Pinpoint the cell where the given text exists, returning its [X, Y] midpoint coordinate. 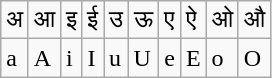
इ [71, 20]
ई [93, 20]
उ [116, 20]
a [15, 58]
आ [44, 20]
o [222, 58]
e [170, 58]
i [71, 58]
I [93, 58]
ऊ [144, 20]
ओ [222, 20]
A [44, 58]
O [254, 58]
ऐ [193, 20]
U [144, 58]
औ [254, 20]
ए [170, 20]
u [116, 58]
E [193, 58]
अ [15, 20]
